Output the [x, y] coordinate of the center of the cell containing the given text.  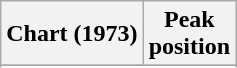
Peak position [189, 34]
Chart (1973) [72, 34]
